Find where the given text appears and provide that cell's center as (X, Y) coordinate. 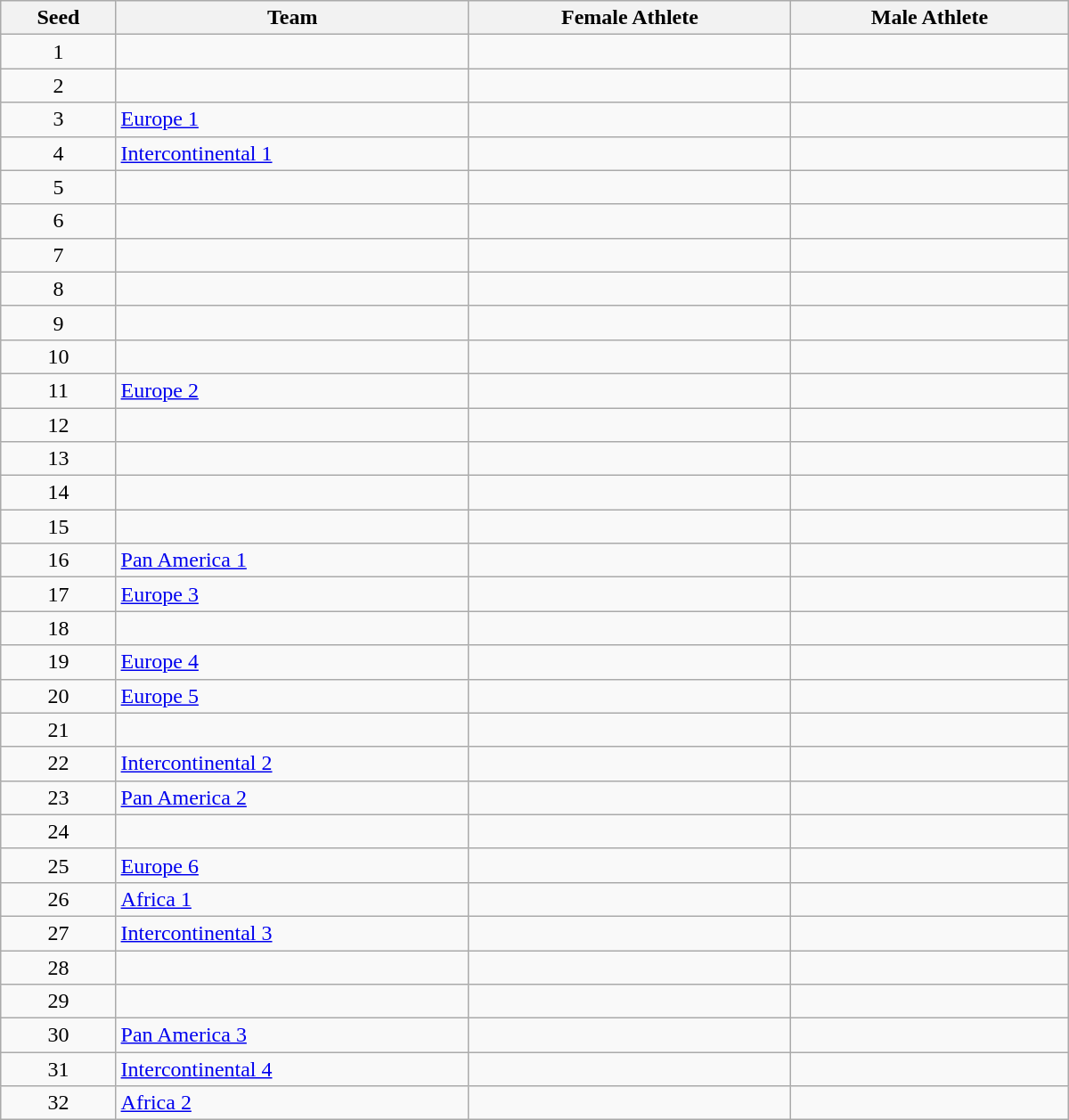
Intercontinental 4 (292, 1069)
Europe 1 (292, 119)
Intercontinental 3 (292, 933)
Seed (59, 18)
1 (59, 52)
30 (59, 1035)
10 (59, 356)
Pan America 3 (292, 1035)
Male Athlete (930, 18)
2 (59, 86)
12 (59, 425)
7 (59, 255)
19 (59, 662)
18 (59, 628)
28 (59, 967)
27 (59, 933)
Europe 3 (292, 594)
5 (59, 187)
25 (59, 865)
Intercontinental 2 (292, 764)
Europe 2 (292, 390)
6 (59, 221)
26 (59, 899)
22 (59, 764)
29 (59, 1001)
9 (59, 323)
16 (59, 560)
Team (292, 18)
Europe 5 (292, 696)
Africa 2 (292, 1103)
Pan America 2 (292, 797)
3 (59, 119)
Female Athlete (629, 18)
4 (59, 153)
13 (59, 459)
14 (59, 493)
Europe 6 (292, 865)
Africa 1 (292, 899)
8 (59, 289)
Europe 4 (292, 662)
21 (59, 730)
20 (59, 696)
Intercontinental 1 (292, 153)
31 (59, 1069)
15 (59, 527)
Pan America 1 (292, 560)
17 (59, 594)
24 (59, 831)
23 (59, 797)
32 (59, 1103)
11 (59, 390)
